From the cell containing the given text, extract its center point as [X, Y] coordinate. 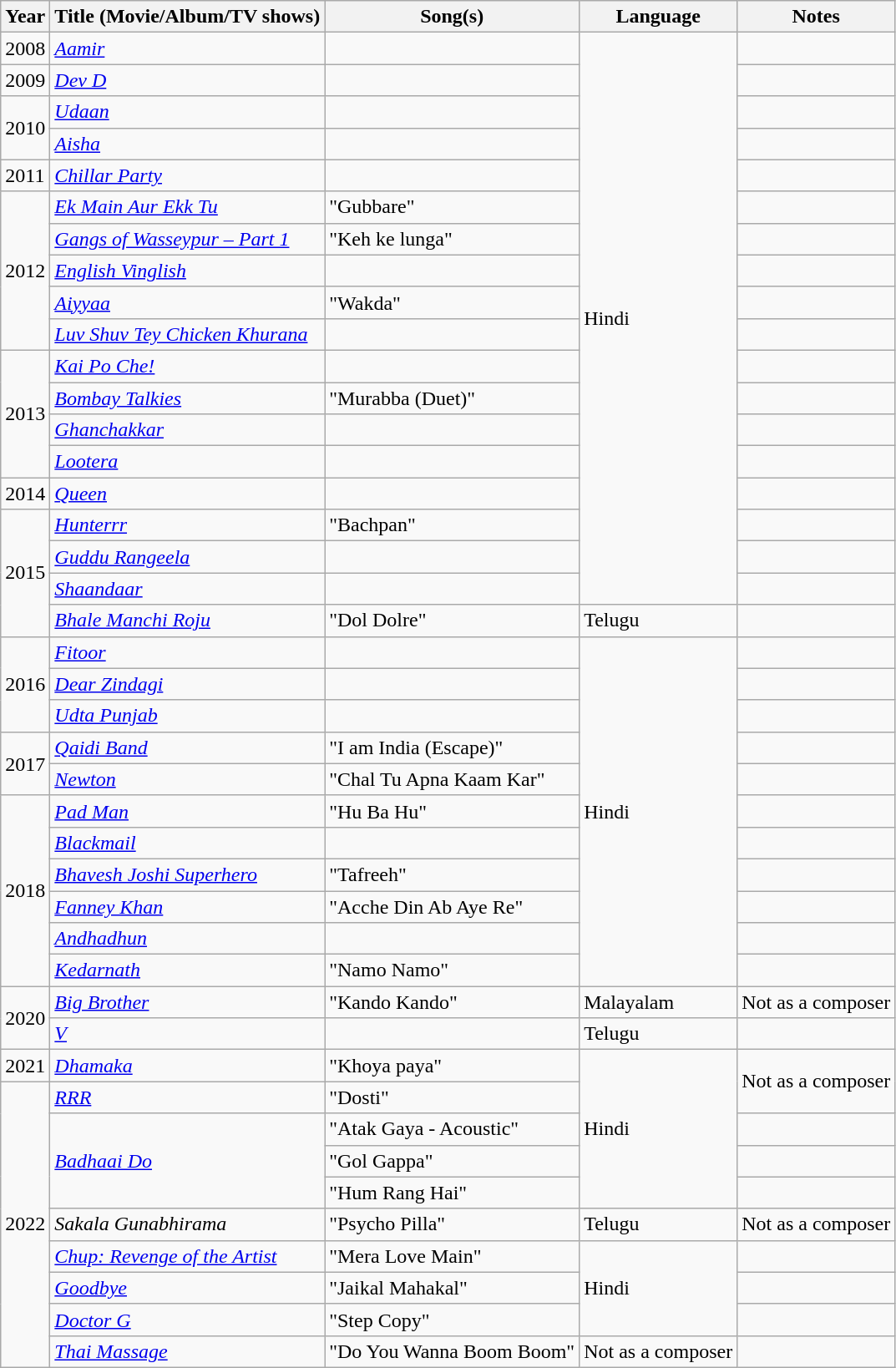
English Vinglish [187, 271]
2010 [25, 128]
Fitoor [187, 652]
"Acche Din Ab Aye Re" [453, 906]
Year [25, 17]
Title (Movie/Album/TV shows) [187, 17]
Kedarnath [187, 970]
2018 [25, 890]
2021 [25, 1066]
V [187, 1034]
Malayalam [658, 1002]
"Kando Kando" [453, 1002]
Chup: Revenge of the Artist [187, 1256]
Ghanchakkar [187, 430]
"Chal Tu Apna Kaam Kar" [453, 779]
Andhadhun [187, 939]
Dhamaka [187, 1066]
Bhale Manchi Roju [187, 621]
2022 [25, 1224]
Song(s) [453, 17]
Sakala Gunabhirama [187, 1224]
2014 [25, 494]
2015 [25, 573]
2009 [25, 80]
"I am India (Escape)" [453, 747]
RRR [187, 1097]
"Gubbare" [453, 207]
Bhavesh Joshi Superhero [187, 874]
2020 [25, 1018]
"Step Copy" [453, 1320]
"Jaikal Mahakal" [453, 1288]
"Dosti" [453, 1097]
"Atak Gaya - Acoustic" [453, 1129]
"Keh ke lunga" [453, 239]
Queen [187, 494]
2012 [25, 271]
Fanney Khan [187, 906]
2017 [25, 763]
Big Brother [187, 1002]
Hunterrr [187, 525]
Luv Shuv Tey Chicken Khurana [187, 334]
"Tafreeh" [453, 874]
Udaan [187, 112]
Kai Po Che! [187, 366]
Language [658, 17]
"Murabba (Duet)" [453, 398]
Qaidi Band [187, 747]
Ek Main Aur Ekk Tu [187, 207]
"Wakda" [453, 302]
Badhaai Do [187, 1161]
Aiyyaa [187, 302]
Blackmail [187, 843]
"Namo Namo" [453, 970]
Notes [817, 17]
Udta Punjab [187, 716]
Thai Massage [187, 1351]
Dev D [187, 80]
"Dol Dolre" [453, 621]
"Khoya paya" [453, 1066]
Bombay Talkies [187, 398]
"Gol Gappa" [453, 1161]
Newton [187, 779]
"Do You Wanna Boom Boom" [453, 1351]
"Hum Rang Hai" [453, 1193]
Aisha [187, 144]
Lootera [187, 462]
Guddu Rangeela [187, 557]
Gangs of Wasseypur – Part 1 [187, 239]
2011 [25, 175]
Goodbye [187, 1288]
Dear Zindagi [187, 684]
Shaandaar [187, 589]
"Psycho Pilla" [453, 1224]
Aamir [187, 48]
2008 [25, 48]
"Bachpan" [453, 525]
Doctor G [187, 1320]
2013 [25, 413]
Pad Man [187, 811]
Chillar Party [187, 175]
"Mera Love Main" [453, 1256]
"Hu Ba Hu" [453, 811]
2016 [25, 684]
